Locate the cell with the specified text and output its [X, Y] center coordinate. 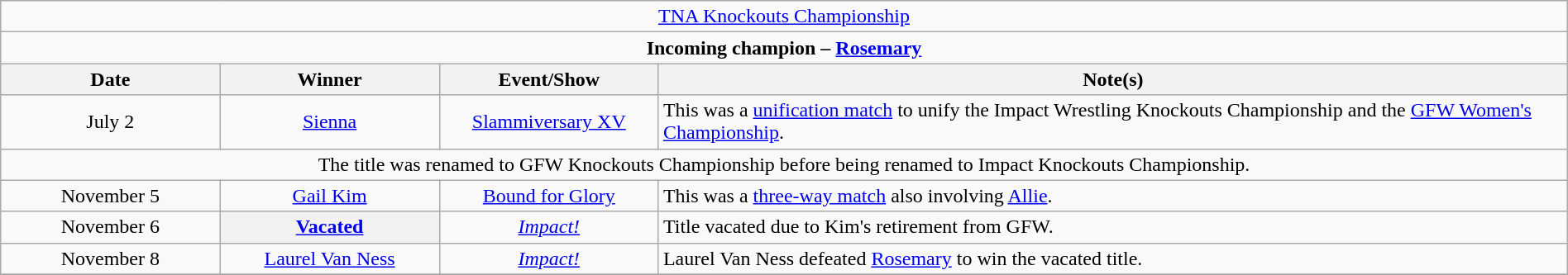
This was a unification match to unify the Impact Wrestling Knockouts Championship and the GFW Women's Championship. [1113, 122]
Incoming champion – Rosemary [784, 48]
TNA Knockouts Championship [784, 17]
Sienna [329, 122]
The title was renamed to GFW Knockouts Championship before being renamed to Impact Knockouts Championship. [784, 164]
November 6 [111, 227]
Bound for Glory [549, 196]
Slammiversary XV [549, 122]
Winner [329, 79]
Gail Kim [329, 196]
Note(s) [1113, 79]
Date [111, 79]
Laurel Van Ness defeated Rosemary to win the vacated title. [1113, 258]
July 2 [111, 122]
November 8 [111, 258]
This was a three-way match also involving Allie. [1113, 196]
November 5 [111, 196]
Title vacated due to Kim's retirement from GFW. [1113, 227]
Laurel Van Ness [329, 258]
Vacated [329, 227]
Event/Show [549, 79]
